Detect which cell encompasses the target text, then output its (X, Y) center coordinate. 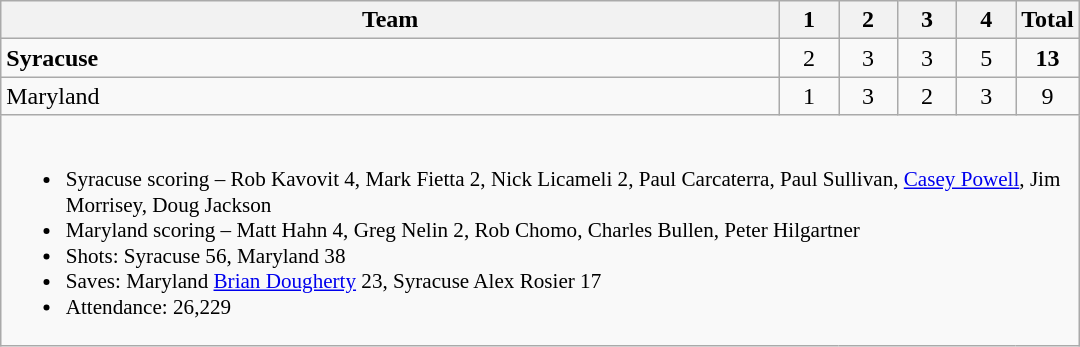
Team (390, 20)
5 (986, 58)
Total (1048, 20)
Maryland (390, 96)
9 (1048, 96)
Syracuse (390, 58)
4 (986, 20)
13 (1048, 58)
